Return [x, y] of the center of cell containing provided text 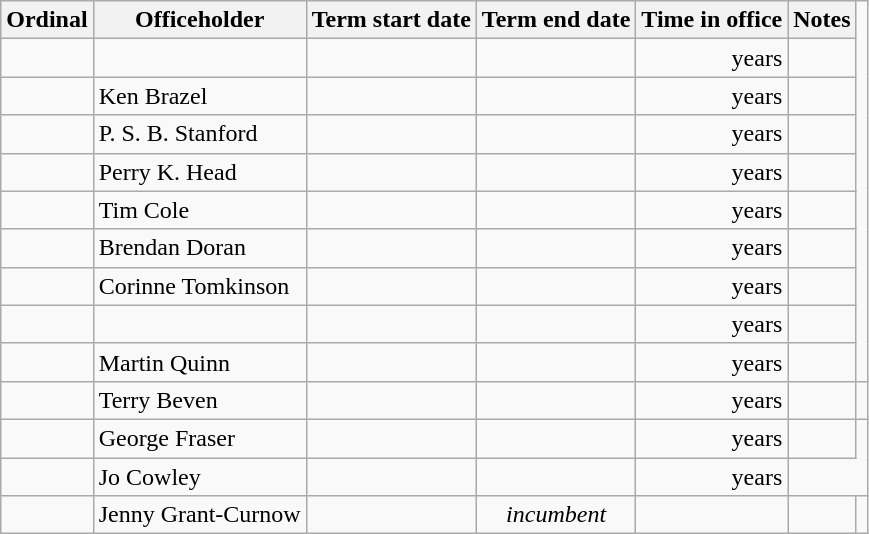
Tim Cole [200, 210]
Terry Beven [200, 400]
Ordinal [47, 20]
incumbent [556, 515]
Officeholder [200, 20]
Ken Brazel [200, 96]
Corinne Tomkinson [200, 286]
Jo Cowley [200, 477]
Jenny Grant-Curnow [200, 515]
Term start date [391, 20]
Brendan Doran [200, 248]
Time in office [712, 20]
Notes [822, 20]
P. S. B. Stanford [200, 134]
George Fraser [200, 438]
Perry K. Head [200, 172]
Martin Quinn [200, 362]
Term end date [556, 20]
